Determine the [x, y] coordinate at the center of the cell enclosing the given text.  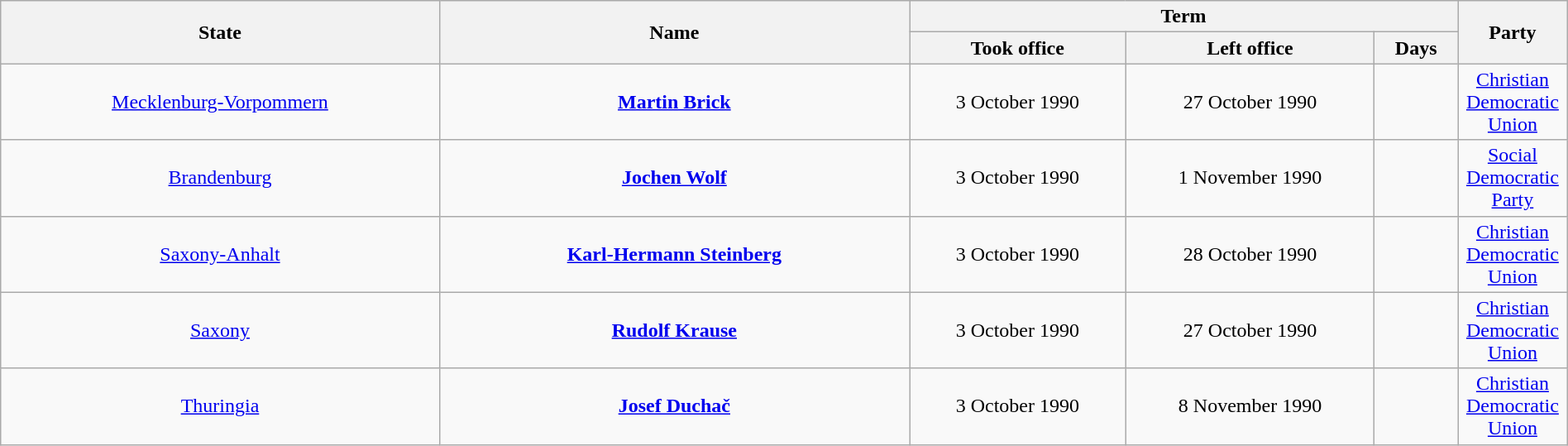
Party [1513, 32]
Left office [1250, 48]
Saxony [220, 330]
Saxony-Anhalt [220, 254]
Term [1184, 17]
Name [674, 32]
Martin Brick [674, 102]
Brandenburg [220, 178]
Days [1416, 48]
Took office [1018, 48]
Josef Duchač [674, 406]
Karl-Hermann Steinberg [674, 254]
Thuringia [220, 406]
State [220, 32]
8 November 1990 [1250, 406]
28 October 1990 [1250, 254]
Jochen Wolf [674, 178]
Social Democratic Party [1513, 178]
Mecklenburg-Vorpommern [220, 102]
1 November 1990 [1250, 178]
Rudolf Krause [674, 330]
